Output the [x, y] coordinate of the center of the cell containing the given text.  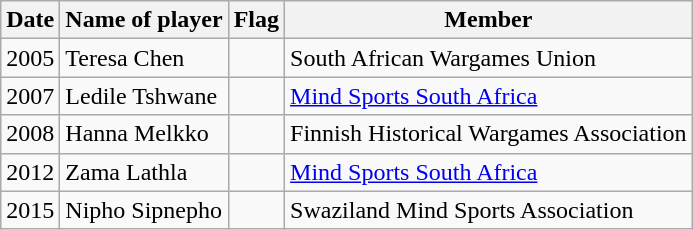
Finnish Historical Wargames Association [489, 134]
Teresa Chen [144, 58]
South African Wargames Union [489, 58]
2005 [30, 58]
Member [489, 20]
Ledile Tshwane [144, 96]
Name of player [144, 20]
Flag [256, 20]
Zama Lathla [144, 172]
2012 [30, 172]
2008 [30, 134]
2015 [30, 210]
Swaziland Mind Sports Association [489, 210]
2007 [30, 96]
Date [30, 20]
Nipho Sipnepho [144, 210]
Hanna Melkko [144, 134]
